Detect which cell encompasses the target text, then output its (x, y) center coordinate. 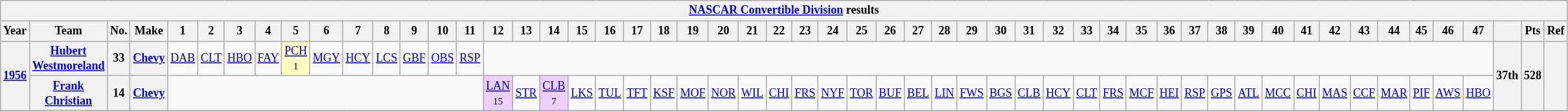
Pts (1533, 31)
32 (1059, 31)
LAN 15 (498, 93)
21 (753, 31)
WIL (753, 93)
4 (268, 31)
35 (1142, 31)
CLB (1029, 93)
1956 (16, 75)
528 (1533, 75)
NOR (723, 93)
Year (16, 31)
7 (358, 31)
PIF (1422, 93)
3 (240, 31)
44 (1394, 31)
45 (1422, 31)
22 (779, 31)
LIN (945, 93)
MOF (693, 93)
39 (1249, 31)
OBS (443, 58)
FWS (972, 93)
11 (470, 31)
Hubert Westmoreland (68, 58)
MGY (327, 58)
8 (387, 31)
CLB 7 (554, 93)
DAB (183, 58)
KSF (664, 93)
BGS (1001, 93)
NASCAR Convertible Division results (784, 10)
5 (296, 31)
41 (1307, 31)
NYF (833, 93)
26 (890, 31)
STR (526, 93)
2 (211, 31)
TFT (638, 93)
31 (1029, 31)
28 (945, 31)
6 (327, 31)
PCH 1 (296, 58)
46 (1447, 31)
BUF (890, 93)
Team (68, 31)
LKS (582, 93)
29 (972, 31)
15 (582, 31)
TUL (610, 93)
GPS (1221, 93)
16 (610, 31)
38 (1221, 31)
Frank Christian (68, 93)
37 (1195, 31)
AWS (1447, 93)
34 (1113, 31)
37th (1507, 75)
10 (443, 31)
LCS (387, 58)
GBF (414, 58)
9 (414, 31)
17 (638, 31)
20 (723, 31)
12 (498, 31)
MCF (1142, 93)
Make (149, 31)
19 (693, 31)
25 (861, 31)
MCC (1278, 93)
1 (183, 31)
40 (1278, 31)
42 (1335, 31)
No. (119, 31)
43 (1365, 31)
47 (1479, 31)
Ref (1556, 31)
FAY (268, 58)
TOR (861, 93)
ATL (1249, 93)
30 (1001, 31)
13 (526, 31)
HEI (1169, 93)
18 (664, 31)
23 (805, 31)
CCF (1365, 93)
24 (833, 31)
MAS (1335, 93)
BEL (919, 93)
36 (1169, 31)
MAR (1394, 93)
27 (919, 31)
